Provide the (X, Y) coordinate of the cell's center where the given text is located.  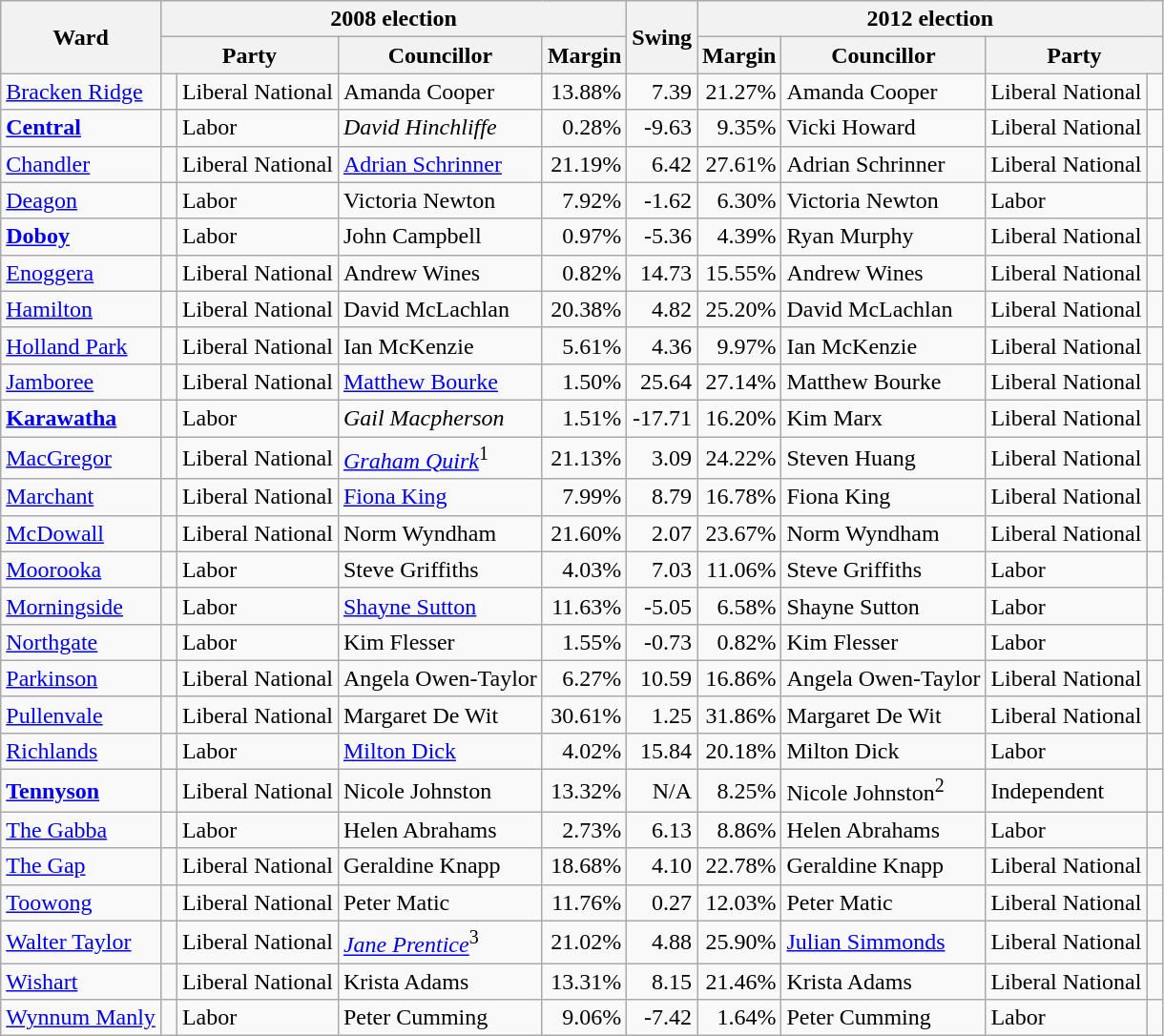
4.39% (739, 237)
15.84 (662, 751)
Central (81, 128)
6.58% (739, 606)
Toowong (81, 902)
6.30% (739, 200)
16.78% (739, 497)
-9.63 (662, 128)
3.09 (662, 458)
1.51% (584, 418)
4.82 (662, 309)
Doboy (81, 237)
Gail Macpherson (440, 418)
6.27% (584, 678)
21.27% (739, 92)
7.03 (662, 570)
21.13% (584, 458)
John Campbell (440, 237)
9.06% (584, 1018)
Enoggera (81, 273)
2012 election (930, 19)
2.73% (584, 830)
2008 election (393, 19)
6.13 (662, 830)
21.60% (584, 533)
16.86% (739, 678)
Hamilton (81, 309)
7.92% (584, 200)
10.59 (662, 678)
21.02% (584, 943)
18.68% (584, 866)
Jamboree (81, 382)
Holland Park (81, 345)
Marchant (81, 497)
21.19% (584, 164)
David Hinchliffe (440, 128)
11.76% (584, 902)
13.88% (584, 92)
-0.73 (662, 642)
Walter Taylor (81, 943)
13.32% (584, 792)
4.02% (584, 751)
1.55% (584, 642)
Kim Marx (883, 418)
Morningside (81, 606)
27.61% (739, 164)
4.10 (662, 866)
2.07 (662, 533)
Graham Quirk1 (440, 458)
The Gap (81, 866)
Swing (662, 37)
8.15 (662, 982)
12.03% (739, 902)
24.22% (739, 458)
N/A (662, 792)
13.31% (584, 982)
Deagon (81, 200)
4.36 (662, 345)
Chandler (81, 164)
Northgate (81, 642)
Nicole Johnston2 (883, 792)
Karawatha (81, 418)
-7.42 (662, 1018)
Tennyson (81, 792)
20.38% (584, 309)
8.25% (739, 792)
9.97% (739, 345)
Richlands (81, 751)
Steven Huang (883, 458)
Julian Simmonds (883, 943)
4.88 (662, 943)
27.14% (739, 382)
8.79 (662, 497)
14.73 (662, 273)
9.35% (739, 128)
1.64% (739, 1018)
6.42 (662, 164)
15.55% (739, 273)
Ryan Murphy (883, 237)
4.03% (584, 570)
1.25 (662, 715)
Pullenvale (81, 715)
16.20% (739, 418)
Wishart (81, 982)
30.61% (584, 715)
23.67% (739, 533)
-17.71 (662, 418)
The Gabba (81, 830)
7.99% (584, 497)
Bracken Ridge (81, 92)
8.86% (739, 830)
0.97% (584, 237)
Moorooka (81, 570)
7.39 (662, 92)
Wynnum Manly (81, 1018)
5.61% (584, 345)
31.86% (739, 715)
McDowall (81, 533)
Parkinson (81, 678)
Vicki Howard (883, 128)
25.90% (739, 943)
0.27 (662, 902)
25.64 (662, 382)
21.46% (739, 982)
Jane Prentice3 (440, 943)
25.20% (739, 309)
Nicole Johnston (440, 792)
20.18% (739, 751)
-5.05 (662, 606)
11.63% (584, 606)
Ward (81, 37)
Independent (1067, 792)
-5.36 (662, 237)
0.28% (584, 128)
MacGregor (81, 458)
-1.62 (662, 200)
22.78% (739, 866)
1.50% (584, 382)
11.06% (739, 570)
